Search for the cell housing the specified text and yield its [x, y] center coordinate. 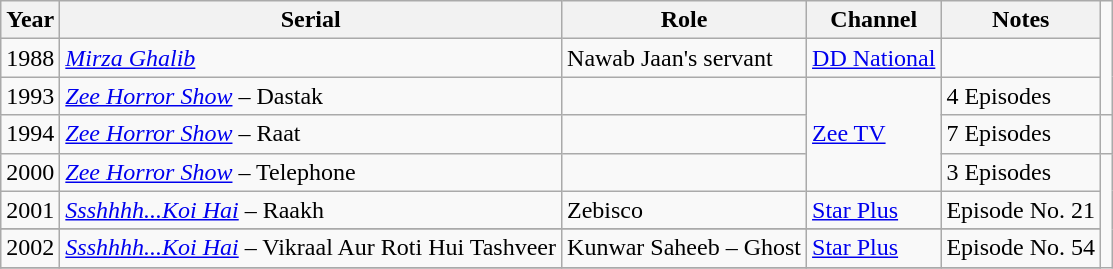
Episode No. 21 [1021, 210]
Year [30, 20]
Channel [874, 20]
Zee Horror Show – Dastak [311, 96]
1988 [30, 58]
Zee TV [874, 134]
Kunwar Saheeb – Ghost [684, 248]
2000 [30, 172]
1994 [30, 134]
4 Episodes [1021, 96]
2001 [30, 210]
Zee Horror Show – Telephone [311, 172]
Zebisco [684, 210]
Zee Horror Show – Raat [311, 134]
Mirza Ghalib [311, 58]
Role [684, 20]
Nawab Jaan's servant [684, 58]
3 Episodes [1021, 172]
Episode No. 54 [1021, 248]
DD National [874, 58]
2002 [30, 248]
Notes [1021, 20]
Ssshhhh...Koi Hai – Vikraal Aur Roti Hui Tashveer [311, 248]
Serial [311, 20]
1993 [30, 96]
Ssshhhh...Koi Hai – Raakh [311, 210]
7 Episodes [1021, 134]
